Extract the [x, y] coordinate from the center of the cell holding the provided text.  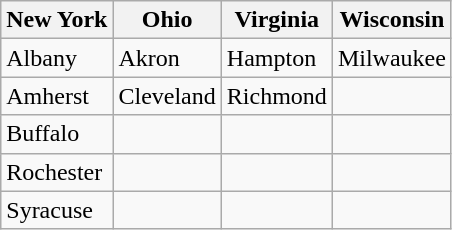
Amherst [57, 96]
Syracuse [57, 210]
Ohio [167, 20]
New York [57, 20]
Virginia [276, 20]
Rochester [57, 172]
Richmond [276, 96]
Albany [57, 58]
Akron [167, 58]
Milwaukee [392, 58]
Hampton [276, 58]
Wisconsin [392, 20]
Cleveland [167, 96]
Buffalo [57, 134]
